Pinpoint the cell where the given text exists, returning its (X, Y) midpoint coordinate. 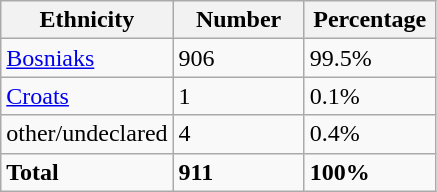
1 (238, 96)
Number (238, 20)
4 (238, 134)
other/undeclared (87, 134)
Total (87, 172)
0.4% (370, 134)
99.5% (370, 58)
Croats (87, 96)
100% (370, 172)
906 (238, 58)
Percentage (370, 20)
0.1% (370, 96)
Ethnicity (87, 20)
911 (238, 172)
Bosniaks (87, 58)
